Pinpoint the cell where the given text exists, returning its (x, y) midpoint coordinate. 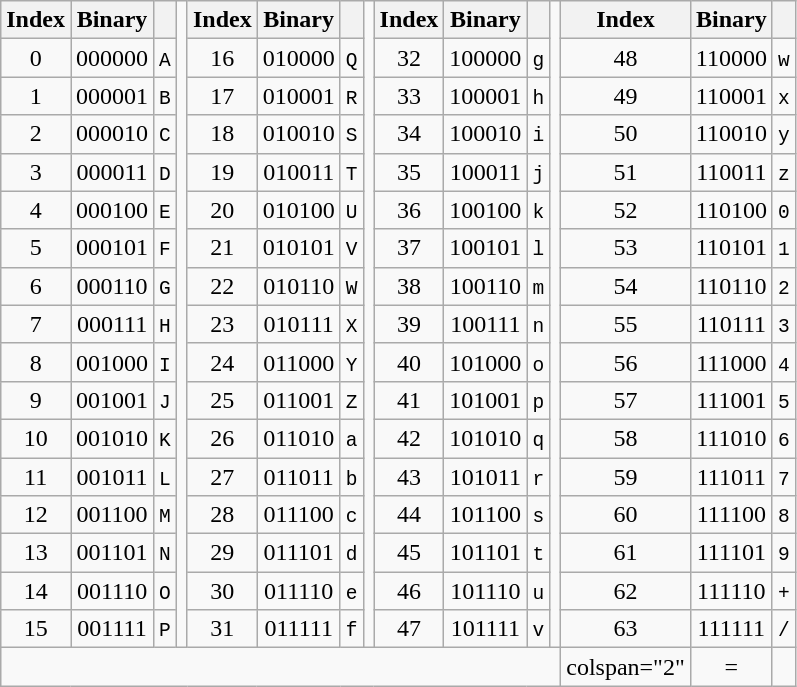
110101 (731, 248)
f (352, 629)
= (731, 667)
100111 (486, 324)
101000 (486, 362)
011110 (298, 591)
45 (409, 553)
23 (222, 324)
31 (222, 629)
53 (626, 248)
26 (222, 438)
001110 (112, 591)
R (352, 96)
T (352, 172)
G (166, 286)
000011 (112, 172)
20 (222, 210)
101101 (486, 553)
m (538, 286)
52 (626, 210)
49 (626, 96)
19 (222, 172)
n (538, 324)
+ (784, 591)
011100 (298, 515)
61 (626, 553)
63 (626, 629)
010111 (298, 324)
Q (352, 58)
M (166, 515)
33 (409, 96)
t (538, 553)
r (538, 477)
y (784, 134)
011001 (298, 400)
101111 (486, 629)
42 (409, 438)
011000 (298, 362)
100001 (486, 96)
110111 (731, 324)
44 (409, 515)
p (538, 400)
011111 (298, 629)
25 (222, 400)
13 (36, 553)
A (166, 58)
010011 (298, 172)
001011 (112, 477)
N (166, 553)
Y (352, 362)
43 (409, 477)
q (538, 438)
010110 (298, 286)
110010 (731, 134)
U (352, 210)
u (538, 591)
001001 (112, 400)
110100 (731, 210)
34 (409, 134)
100110 (486, 286)
E (166, 210)
011101 (298, 553)
59 (626, 477)
011011 (298, 477)
110000 (731, 58)
29 (222, 553)
40 (409, 362)
58 (626, 438)
57 (626, 400)
colspan="2" (626, 667)
111110 (731, 591)
z (784, 172)
010101 (298, 248)
s (538, 515)
101100 (486, 515)
001111 (112, 629)
32 (409, 58)
35 (409, 172)
101001 (486, 400)
000000 (112, 58)
100000 (486, 58)
27 (222, 477)
c (352, 515)
39 (409, 324)
14 (36, 591)
101110 (486, 591)
a (352, 438)
000101 (112, 248)
100100 (486, 210)
101010 (486, 438)
g (538, 58)
001010 (112, 438)
111100 (731, 515)
17 (222, 96)
000111 (112, 324)
111001 (731, 400)
24 (222, 362)
111010 (731, 438)
111011 (731, 477)
37 (409, 248)
110001 (731, 96)
110110 (731, 286)
38 (409, 286)
X (352, 324)
b (352, 477)
w (784, 58)
54 (626, 286)
111000 (731, 362)
010000 (298, 58)
C (166, 134)
j (538, 172)
011010 (298, 438)
12 (36, 515)
55 (626, 324)
56 (626, 362)
48 (626, 58)
16 (222, 58)
001000 (112, 362)
11 (36, 477)
010001 (298, 96)
D (166, 172)
41 (409, 400)
O (166, 591)
W (352, 286)
10 (36, 438)
51 (626, 172)
H (166, 324)
/ (784, 629)
47 (409, 629)
60 (626, 515)
101011 (486, 477)
28 (222, 515)
B (166, 96)
010100 (298, 210)
100010 (486, 134)
i (538, 134)
P (166, 629)
K (166, 438)
15 (36, 629)
V (352, 248)
L (166, 477)
62 (626, 591)
001101 (112, 553)
000110 (112, 286)
18 (222, 134)
l (538, 248)
46 (409, 591)
100101 (486, 248)
h (538, 96)
111101 (731, 553)
000001 (112, 96)
S (352, 134)
d (352, 553)
k (538, 210)
o (538, 362)
22 (222, 286)
30 (222, 591)
e (352, 591)
v (538, 629)
Z (352, 400)
000010 (112, 134)
010010 (298, 134)
100011 (486, 172)
F (166, 248)
110011 (731, 172)
000100 (112, 210)
I (166, 362)
J (166, 400)
111111 (731, 629)
21 (222, 248)
x (784, 96)
001100 (112, 515)
36 (409, 210)
50 (626, 134)
